Find where the given text appears and provide that cell's center as (X, Y) coordinate. 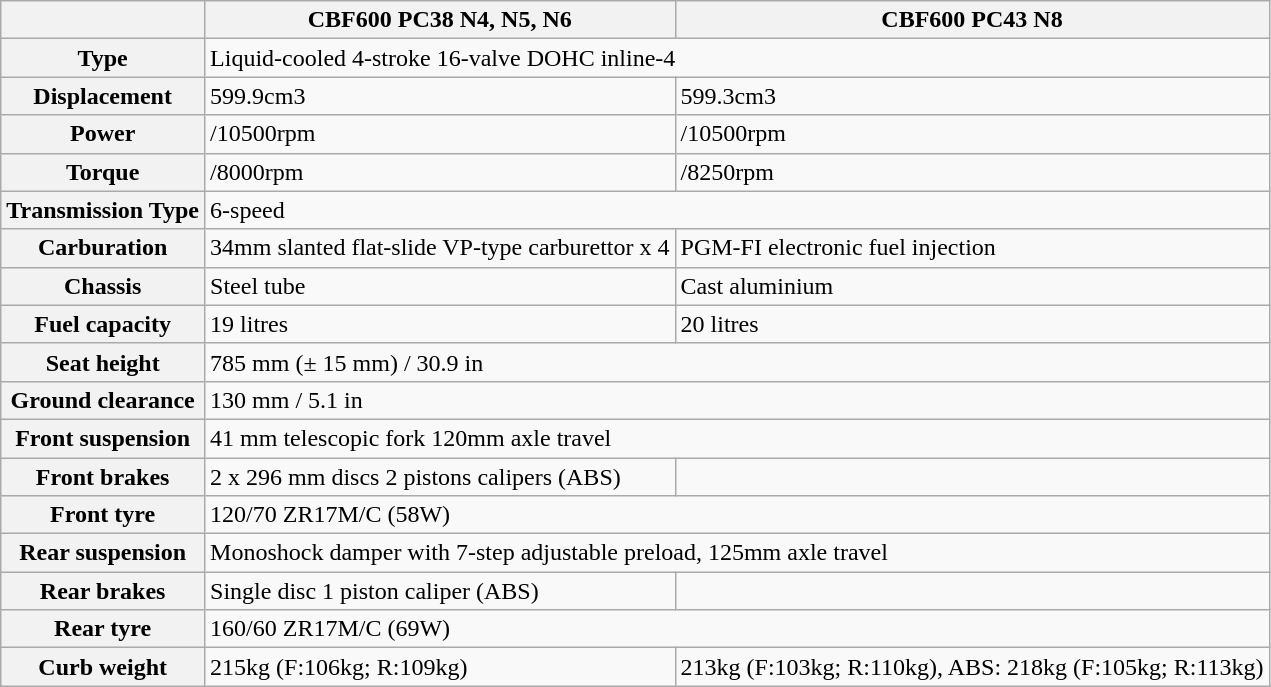
Curb weight (103, 667)
Front suspension (103, 438)
Displacement (103, 96)
19 litres (440, 324)
213kg (F:103kg; R:110kg), ABS: 218kg (F:105kg; R:113kg) (972, 667)
160/60 ZR17M/C (69W) (738, 629)
215kg (F:106kg; R:109kg) (440, 667)
Fuel capacity (103, 324)
20 litres (972, 324)
599.9cm3 (440, 96)
34mm slanted flat-slide VP-type carburettor x 4 (440, 248)
6-speed (738, 210)
Power (103, 134)
Steel tube (440, 286)
Ground clearance (103, 400)
Rear tyre (103, 629)
Front tyre (103, 515)
Torque (103, 172)
785 mm (± 15 mm) / 30.9 in (738, 362)
Front brakes (103, 477)
Seat height (103, 362)
CBF600 PC38 N4, N5, N6 (440, 20)
/8000rpm (440, 172)
PGM-FI electronic fuel injection (972, 248)
/8250rpm (972, 172)
Type (103, 58)
599.3cm3 (972, 96)
Single disc 1 piston caliper (ABS) (440, 591)
41 mm telescopic fork 120mm axle travel (738, 438)
Cast aluminium (972, 286)
120/70 ZR17M/C (58W) (738, 515)
Carburation (103, 248)
2 x 296 mm discs 2 pistons calipers (ABS) (440, 477)
Chassis (103, 286)
130 mm / 5.1 in (738, 400)
CBF600 PC43 N8 (972, 20)
Transmission Type (103, 210)
Rear brakes (103, 591)
Monoshock damper with 7-step adjustable preload, 125mm axle travel (738, 553)
Liquid-cooled 4-stroke 16-valve DOHC inline-4 (738, 58)
Rear suspension (103, 553)
